Extract the [x, y] coordinate from the center of the cell holding the provided text.  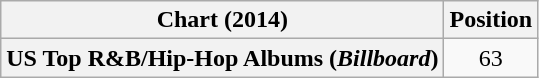
Chart (2014) [222, 20]
US Top R&B/Hip-Hop Albums (Billboard) [222, 58]
63 [491, 58]
Position [491, 20]
